Scan for the cell matching the given text and deliver its (x, y) coordinate at center. 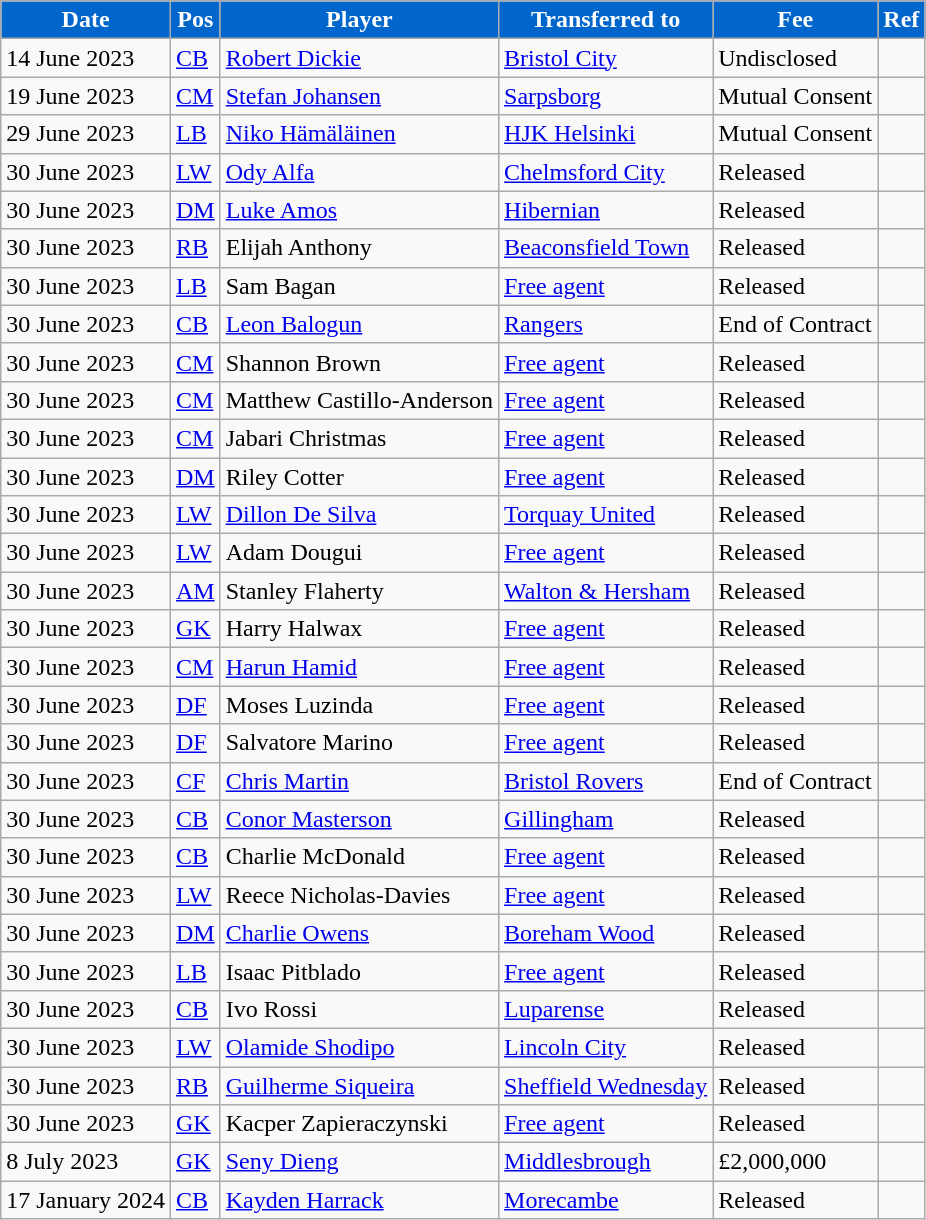
Conor Masterson (359, 819)
Guilherme Siqueira (359, 1085)
Lincoln City (606, 1047)
Beaconsfield Town (606, 248)
17 January 2024 (86, 1200)
29 June 2023 (86, 134)
Kayden Harrack (359, 1200)
Walton & Hersham (606, 591)
Stanley Flaherty (359, 591)
Morecambe (606, 1200)
Player (359, 20)
Adam Dougui (359, 553)
Date (86, 20)
Middlesbrough (606, 1162)
Rangers (606, 324)
Isaac Pitblado (359, 971)
Charlie Owens (359, 933)
Hibernian (606, 210)
£2,000,000 (796, 1162)
Fee (796, 20)
Reece Nicholas-Davies (359, 895)
Ody Alfa (359, 172)
Moses Luzinda (359, 705)
CF (195, 781)
Harry Halwax (359, 629)
Pos (195, 20)
AM (195, 591)
Chris Martin (359, 781)
HJK Helsinki (606, 134)
8 July 2023 (86, 1162)
Luparense (606, 1009)
Jabari Christmas (359, 438)
19 June 2023 (86, 96)
Chelmsford City (606, 172)
Ivo Rossi (359, 1009)
Gillingham (606, 819)
Seny Dieng (359, 1162)
Ref (902, 20)
Harun Hamid (359, 667)
14 June 2023 (86, 58)
Elijah Anthony (359, 248)
Luke Amos (359, 210)
Sheffield Wednesday (606, 1085)
Dillon De Silva (359, 515)
Olamide Shodipo (359, 1047)
Riley Cotter (359, 477)
Bristol Rovers (606, 781)
Stefan Johansen (359, 96)
Torquay United (606, 515)
Shannon Brown (359, 362)
Matthew Castillo-Anderson (359, 400)
Kacper Zapieraczynski (359, 1124)
Boreham Wood (606, 933)
Robert Dickie (359, 58)
Leon Balogun (359, 324)
Charlie McDonald (359, 857)
Transferred to (606, 20)
Sarpsborg (606, 96)
Sam Bagan (359, 286)
Bristol City (606, 58)
Salvatore Marino (359, 743)
Niko Hämäläinen (359, 134)
Undisclosed (796, 58)
